Provide the [x, y] coordinate of the cell's center where the given text is located.  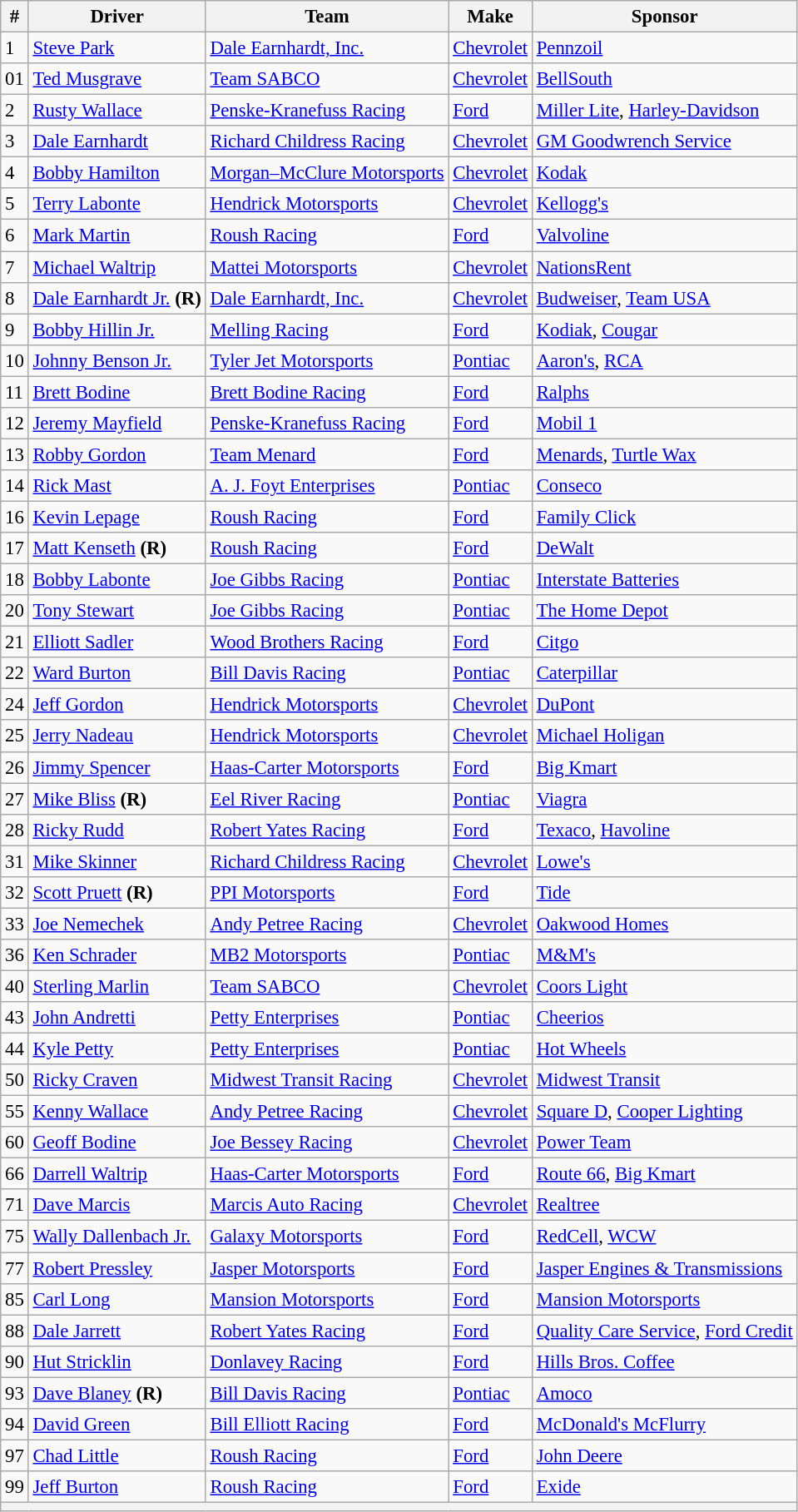
Jeff Burton [116, 1487]
Michael Waltrip [116, 267]
Wally Dallenbach Jr. [116, 1237]
Caterpillar [664, 673]
Bobby Labonte [116, 580]
28 [15, 830]
Jeremy Mayfield [116, 424]
Dave Blaney (R) [116, 1393]
Interstate Batteries [664, 580]
Amoco [664, 1393]
Ward Burton [116, 673]
Ricky Craven [116, 1080]
Miller Lite, Harley-Davidson [664, 111]
Bobby Hamilton [116, 173]
85 [15, 1299]
01 [15, 79]
Eel River Racing [327, 799]
Pennzoil [664, 48]
43 [15, 1018]
DeWalt [664, 548]
Dale Earnhardt [116, 141]
3 [15, 141]
Robert Pressley [116, 1268]
Scott Pruett (R) [116, 893]
12 [15, 424]
Citgo [664, 642]
71 [15, 1206]
BellSouth [664, 79]
MB2 Motorsports [327, 955]
John Andretti [116, 1018]
Viagra [664, 799]
13 [15, 454]
Mike Bliss (R) [116, 799]
Donlavey Racing [327, 1361]
20 [15, 611]
David Green [116, 1425]
Texaco, Havoline [664, 830]
Kevin Lepage [116, 517]
Tony Stewart [116, 611]
27 [15, 799]
Ken Schrader [116, 955]
Exide [664, 1487]
55 [15, 1112]
2 [15, 111]
Mark Martin [116, 235]
Jasper Engines & Transmissions [664, 1268]
Sponsor [664, 17]
Mattei Motorsports [327, 267]
94 [15, 1425]
Coors Light [664, 986]
Team Menard [327, 454]
Ted Musgrave [116, 79]
Cheerios [664, 1018]
Jimmy Spencer [116, 767]
7 [15, 267]
The Home Depot [664, 611]
8 [15, 298]
1 [15, 48]
Dale Jarrett [116, 1331]
Michael Holigan [664, 736]
77 [15, 1268]
Budweiser, Team USA [664, 298]
Valvoline [664, 235]
44 [15, 1049]
Mike Skinner [116, 861]
Conseco [664, 486]
Brett Bodine Racing [327, 392]
Geoff Bodine [116, 1143]
Kyle Petty [116, 1049]
Dave Marcis [116, 1206]
25 [15, 736]
6 [15, 235]
66 [15, 1174]
Big Kmart [664, 767]
Team [327, 17]
Lowe's [664, 861]
Carl Long [116, 1299]
Sterling Marlin [116, 986]
Robby Gordon [116, 454]
Elliott Sadler [116, 642]
Realtree [664, 1206]
Joe Nemechek [116, 924]
Oakwood Homes [664, 924]
93 [15, 1393]
Darrell Waltrip [116, 1174]
Galaxy Motorsports [327, 1237]
Jerry Nadeau [116, 736]
Aaron's, RCA [664, 360]
Matt Kenseth (R) [116, 548]
Route 66, Big Kmart [664, 1174]
Dale Earnhardt Jr. (R) [116, 298]
Kenny Wallace [116, 1112]
Chad Little [116, 1455]
Mobil 1 [664, 424]
Midwest Transit Racing [327, 1080]
32 [15, 893]
Wood Brothers Racing [327, 642]
Kodak [664, 173]
Family Click [664, 517]
Melling Racing [327, 330]
Quality Care Service, Ford Credit [664, 1331]
Jeff Gordon [116, 705]
16 [15, 517]
Hot Wheels [664, 1049]
21 [15, 642]
John Deere [664, 1455]
99 [15, 1487]
A. J. Foyt Enterprises [327, 486]
90 [15, 1361]
14 [15, 486]
GM Goodwrench Service [664, 141]
60 [15, 1143]
Hut Stricklin [116, 1361]
Jasper Motorsports [327, 1268]
26 [15, 767]
Bill Elliott Racing [327, 1425]
5 [15, 204]
50 [15, 1080]
88 [15, 1331]
Menards, Turtle Wax [664, 454]
Bobby Hillin Jr. [116, 330]
11 [15, 392]
Kodiak, Cougar [664, 330]
31 [15, 861]
36 [15, 955]
DuPont [664, 705]
Make [490, 17]
4 [15, 173]
Square D, Cooper Lighting [664, 1112]
Marcis Auto Racing [327, 1206]
33 [15, 924]
9 [15, 330]
NationsRent [664, 267]
Johnny Benson Jr. [116, 360]
Terry Labonte [116, 204]
Tide [664, 893]
Joe Bessey Racing [327, 1143]
Tyler Jet Motorsports [327, 360]
Ricky Rudd [116, 830]
17 [15, 548]
Morgan–McClure Motorsports [327, 173]
40 [15, 986]
24 [15, 705]
RedCell, WCW [664, 1237]
Ralphs [664, 392]
Driver [116, 17]
PPI Motorsports [327, 893]
97 [15, 1455]
# [15, 17]
Midwest Transit [664, 1080]
Power Team [664, 1143]
M&M's [664, 955]
Hills Bros. Coffee [664, 1361]
Brett Bodine [116, 392]
Steve Park [116, 48]
18 [15, 580]
McDonald's McFlurry [664, 1425]
10 [15, 360]
75 [15, 1237]
Rusty Wallace [116, 111]
Rick Mast [116, 486]
Kellogg's [664, 204]
22 [15, 673]
